Capture the cell that displays the provided text and extract its (X, Y) central coordinate. 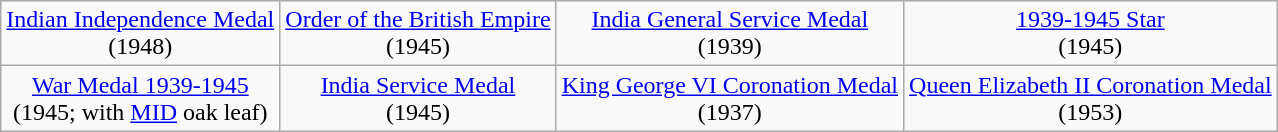
Queen Elizabeth II Coronation Medal (1953) (1091, 98)
1939-1945 Star (1945) (1091, 34)
King George VI Coronation Medal (1937) (730, 98)
India General Service Medal (1939) (730, 34)
War Medal 1939-1945 (1945; with MID oak leaf) (140, 98)
India Service Medal (1945) (418, 98)
Indian Independence Medal(1948) (140, 34)
Order of the British Empire (1945) (418, 34)
